Locate the cell with the specified text and output its [X, Y] center coordinate. 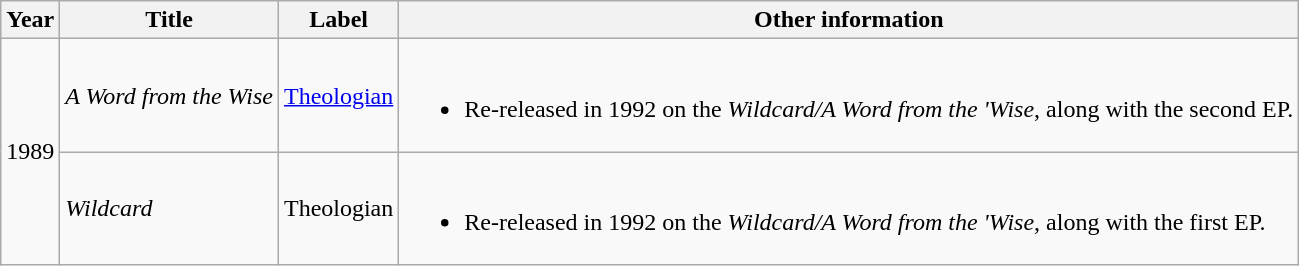
Label [338, 20]
Title [170, 20]
Re-released in 1992 on the Wildcard/A Word from the 'Wise, along with the second EP. [849, 96]
Year [30, 20]
Other information [849, 20]
1989 [30, 152]
Re-released in 1992 on the Wildcard/A Word from the 'Wise, along with the first EP. [849, 208]
A Word from the Wise [170, 96]
Wildcard [170, 208]
